Detect which cell encompasses the target text, then output its [X, Y] center coordinate. 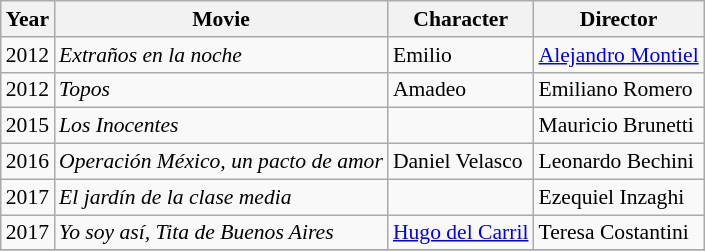
Los Inocentes [221, 126]
2015 [28, 126]
Alejandro Montiel [619, 55]
Movie [221, 19]
Year [28, 19]
Leonardo Bechini [619, 162]
Character [461, 19]
Ezequiel Inzaghi [619, 197]
Emilio [461, 55]
Topos [221, 90]
Operación México, un pacto de amor [221, 162]
Teresa Costantini [619, 233]
Amadeo [461, 90]
Extraños en la noche [221, 55]
Mauricio Brunetti [619, 126]
2016 [28, 162]
Emiliano Romero [619, 90]
Yo soy así, Tita de Buenos Aires [221, 233]
Daniel Velasco [461, 162]
Director [619, 19]
Hugo del Carril [461, 233]
El jardín de la clase media [221, 197]
